Identify which cell holds the provided text, then report its [X, Y] central coordinate. 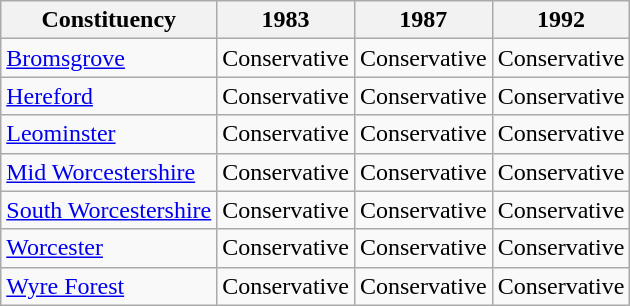
Leominster [109, 134]
Mid Worcestershire [109, 172]
South Worcestershire [109, 210]
Hereford [109, 96]
Constituency [109, 20]
Bromsgrove [109, 58]
1992 [561, 20]
Worcester [109, 248]
Wyre Forest [109, 286]
1983 [286, 20]
1987 [423, 20]
